Identify which cell holds the provided text, then report its [X, Y] central coordinate. 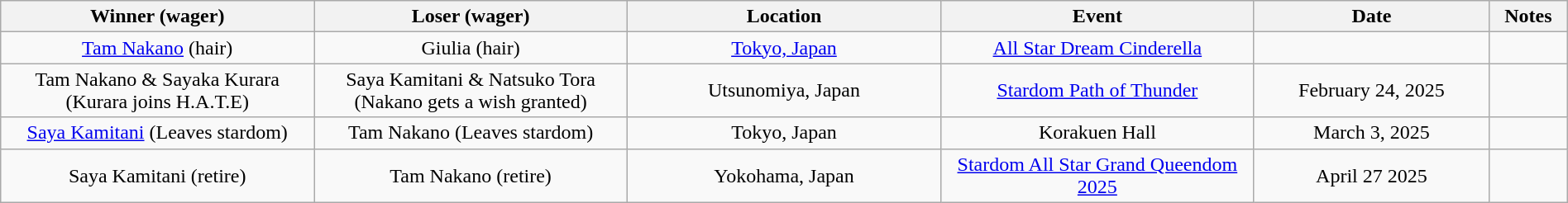
Saya Kamitani (Leaves stardom) [157, 133]
Giulia (hair) [471, 48]
March 3, 2025 [1371, 133]
Yokohama, Japan [784, 175]
Tam Nakano (retire) [471, 175]
Date [1371, 17]
Winner (wager) [157, 17]
Utsunomiya, Japan [784, 91]
Location [784, 17]
Stardom All Star Grand Queendom 2025 [1097, 175]
Tam Nakano (hair) [157, 48]
Loser (wager) [471, 17]
All Star Dream Cinderella [1097, 48]
Saya Kamitani & Natsuko Tora (Nakano gets a wish granted) [471, 91]
Notes [1528, 17]
February 24, 2025 [1371, 91]
April 27 2025 [1371, 175]
Tam Nakano (Leaves stardom) [471, 133]
Event [1097, 17]
Tam Nakano & Sayaka Kurara (Kurara joins H.A.T.E) [157, 91]
Saya Kamitani (retire) [157, 175]
Korakuen Hall [1097, 133]
Stardom Path of Thunder [1097, 91]
